For the text-containing cell, return its midpoint in [x, y] coordinate format. 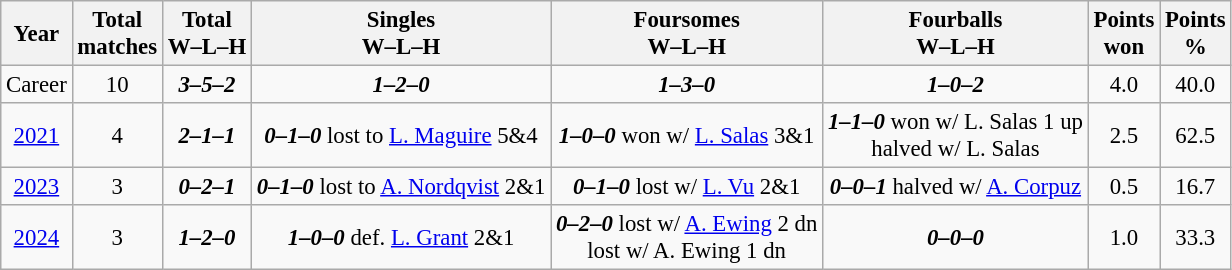
Year [36, 34]
1.0 [1124, 238]
3–5–2 [206, 85]
FourballsW–L–H [956, 34]
16.7 [1196, 187]
Career [36, 85]
0–0–0 [956, 238]
10 [117, 85]
2021 [36, 136]
1–3–0 [687, 85]
1–0–2 [956, 85]
0.5 [1124, 187]
62.5 [1196, 136]
0–0–1 halved w/ A. Corpuz [956, 187]
2024 [36, 238]
Points% [1196, 34]
Totalmatches [117, 34]
0–1–0 lost to A. Nordqvist 2&1 [400, 187]
FoursomesW–L–H [687, 34]
4.0 [1124, 85]
SinglesW–L–H [400, 34]
33.3 [1196, 238]
4 [117, 136]
40.0 [1196, 85]
1–0–0 won w/ L. Salas 3&1 [687, 136]
0–1–0 lost w/ L. Vu 2&1 [687, 187]
2023 [36, 187]
TotalW–L–H [206, 34]
0–2–1 [206, 187]
2.5 [1124, 136]
1–1–0 won w/ L. Salas 1 uphalved w/ L. Salas [956, 136]
Pointswon [1124, 34]
0–1–0 lost to L. Maguire 5&4 [400, 136]
1–0–0 def. L. Grant 2&1 [400, 238]
2–1–1 [206, 136]
0–2–0 lost w/ A. Ewing 2 dnlost w/ A. Ewing 1 dn [687, 238]
